For the text-containing cell, return its midpoint in (x, y) coordinate format. 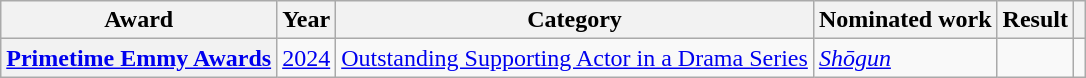
Category (575, 20)
Shōgun (905, 58)
Primetime Emmy Awards (139, 58)
Outstanding Supporting Actor in a Drama Series (575, 58)
Year (306, 20)
Award (139, 20)
Nominated work (905, 20)
2024 (306, 58)
Result (1035, 20)
